Find where the given text appears and provide that cell's center as (x, y) coordinate. 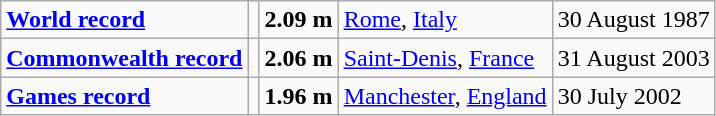
World record (124, 20)
Manchester, England (445, 96)
2.06 m (298, 58)
30 July 2002 (634, 96)
Saint-Denis, France (445, 58)
Commonwealth record (124, 58)
2.09 m (298, 20)
30 August 1987 (634, 20)
Rome, Italy (445, 20)
Games record (124, 96)
31 August 2003 (634, 58)
1.96 m (298, 96)
